Find where the given text appears and provide that cell's center as (X, Y) coordinate. 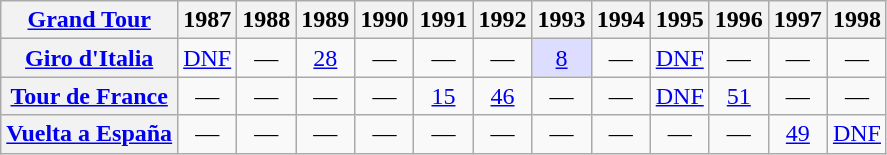
1991 (444, 20)
1993 (562, 20)
8 (562, 58)
1996 (738, 20)
51 (738, 96)
Grand Tour (90, 20)
1998 (856, 20)
1987 (208, 20)
1992 (502, 20)
Giro d'Italia (90, 58)
1997 (798, 20)
1990 (384, 20)
28 (326, 58)
46 (502, 96)
1994 (620, 20)
Vuelta a España (90, 134)
49 (798, 134)
Tour de France (90, 96)
1995 (680, 20)
15 (444, 96)
1988 (266, 20)
1989 (326, 20)
